Find where the given text appears and provide that cell's center as (X, Y) coordinate. 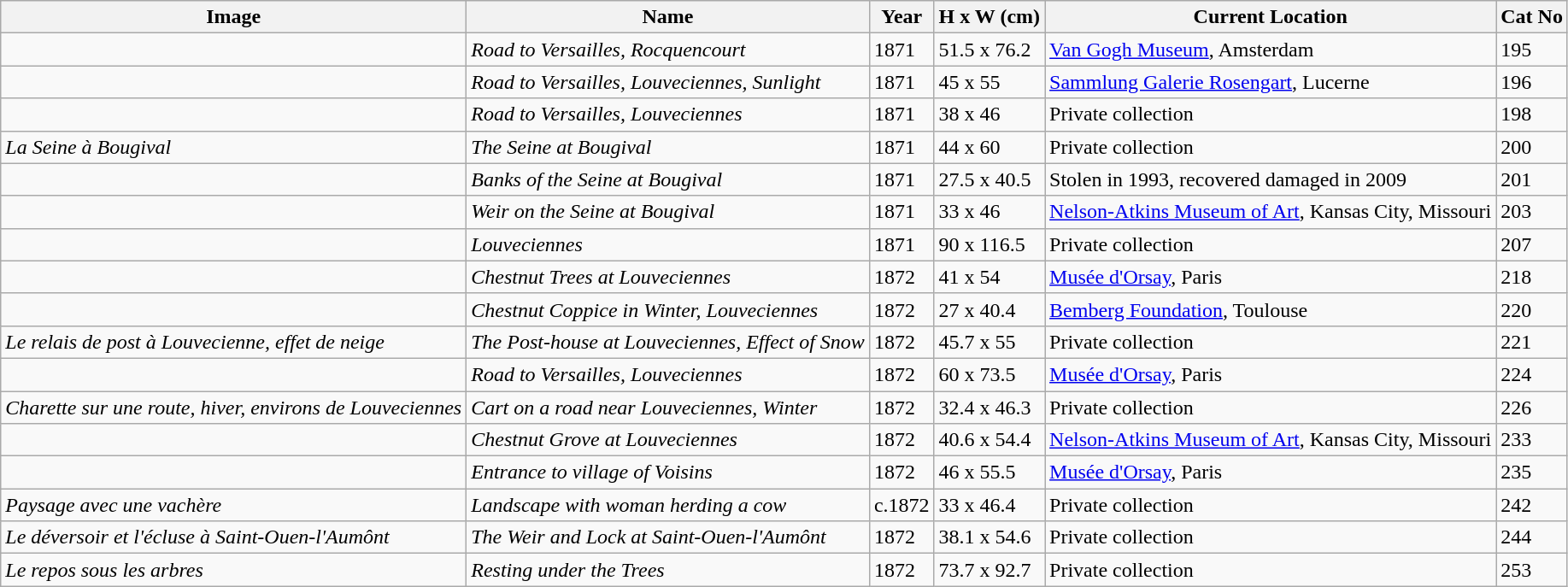
c.1872 (901, 505)
Resting under the Trees (668, 570)
Chestnut Coppice in Winter, Louveciennes (668, 309)
Chestnut Grove at Louveciennes (668, 440)
41 x 54 (990, 277)
253 (1532, 570)
44 x 60 (990, 147)
60 x 73.5 (990, 374)
La Seine à Bougival (234, 147)
Charette sur une route, hiver, environs de Louveciennes (234, 408)
Banks of the Seine at Bougival (668, 179)
198 (1532, 114)
Year (901, 17)
201 (1532, 179)
Le déversoir et l'écluse à Saint-Ouen-l'Aumônt (234, 537)
Cat No (1532, 17)
H x W (cm) (990, 17)
Landscape with woman herding a cow (668, 505)
233 (1532, 440)
224 (1532, 374)
Road to Versailles, Louveciennes, Sunlight (668, 82)
Sammlung Galerie Rosengart, Lucerne (1271, 82)
27.5 x 40.5 (990, 179)
200 (1532, 147)
The Seine at Bougival (668, 147)
40.6 x 54.4 (990, 440)
45.7 x 55 (990, 342)
46 x 55.5 (990, 473)
220 (1532, 309)
The Post-house at Louveciennes, Effect of Snow (668, 342)
Chestnut Trees at Louveciennes (668, 277)
Paysage avec une vachère (234, 505)
Current Location (1271, 17)
38 x 46 (990, 114)
Road to Versailles, Rocquencourt (668, 50)
196 (1532, 82)
218 (1532, 277)
45 x 55 (990, 82)
51.5 x 76.2 (990, 50)
221 (1532, 342)
Stolen in 1993, recovered damaged in 2009 (1271, 179)
90 x 116.5 (990, 244)
Bemberg Foundation, Toulouse (1271, 309)
Le repos sous les arbres (234, 570)
33 x 46 (990, 212)
Name (668, 17)
195 (1532, 50)
Cart on a road near Louveciennes, Winter (668, 408)
Weir on the Seine at Bougival (668, 212)
226 (1532, 408)
Image (234, 17)
235 (1532, 473)
The Weir and Lock at Saint-Ouen-l'Aumônt (668, 537)
33 x 46.4 (990, 505)
27 x 40.4 (990, 309)
Le relais de post à Louvecienne, effet de neige (234, 342)
Entrance to village of Voisins (668, 473)
38.1 x 54.6 (990, 537)
207 (1532, 244)
203 (1532, 212)
Louveciennes (668, 244)
Van Gogh Museum, Amsterdam (1271, 50)
244 (1532, 537)
32.4 x 46.3 (990, 408)
242 (1532, 505)
73.7 x 92.7 (990, 570)
